For the text-containing cell, return its midpoint in [X, Y] coordinate format. 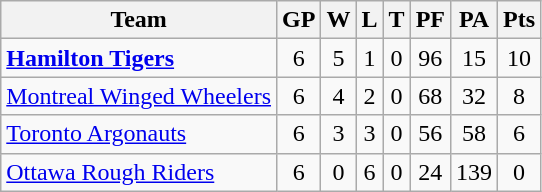
56 [430, 134]
Toronto Argonauts [139, 134]
Hamilton Tigers [139, 58]
8 [520, 96]
24 [430, 172]
2 [370, 96]
Montreal Winged Wheelers [139, 96]
L [370, 20]
139 [474, 172]
15 [474, 58]
Pts [520, 20]
T [396, 20]
GP [299, 20]
96 [430, 58]
5 [338, 58]
PA [474, 20]
68 [430, 96]
Team [139, 20]
10 [520, 58]
Ottawa Rough Riders [139, 172]
W [338, 20]
4 [338, 96]
1 [370, 58]
58 [474, 134]
32 [474, 96]
PF [430, 20]
